Provide the (X, Y) coordinate of the cell's center where the given text is located.  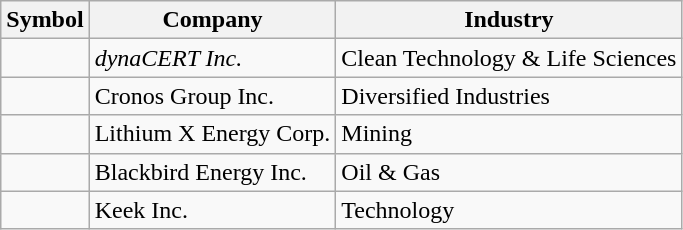
dynaCERT Inc. (212, 58)
Industry (509, 20)
Lithium X Energy Corp. (212, 134)
Diversified Industries (509, 96)
Symbol (45, 20)
Clean Technology & Life Sciences (509, 58)
Company (212, 20)
Cronos Group Inc. (212, 96)
Mining (509, 134)
Blackbird Energy Inc. (212, 172)
Keek Inc. (212, 210)
Oil & Gas (509, 172)
Technology (509, 210)
